Capture the cell that displays the provided text and extract its [x, y] central coordinate. 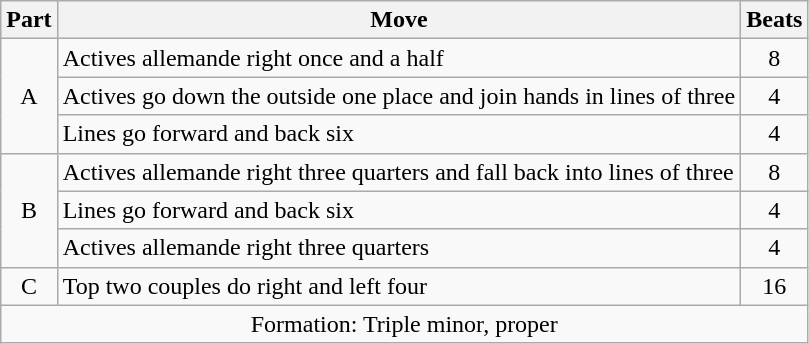
Actives allemande right three quarters [399, 248]
Beats [774, 20]
Actives go down the outside one place and join hands in lines of three [399, 96]
A [29, 96]
16 [774, 286]
Formation: Triple minor, proper [404, 324]
C [29, 286]
Actives allemande right once and a half [399, 58]
B [29, 210]
Actives allemande right three quarters and fall back into lines of three [399, 172]
Top two couples do right and left four [399, 286]
Part [29, 20]
Move [399, 20]
